Scan for the cell matching the given text and deliver its (X, Y) coordinate at center. 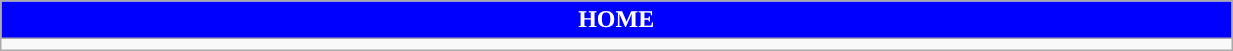
HOME (616, 20)
